Provide the [X, Y] coordinate of the cell's center where the given text is located.  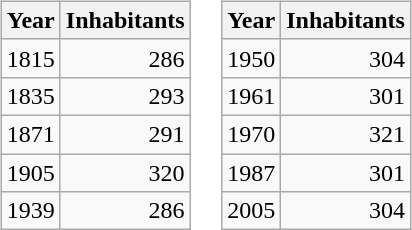
320 [125, 173]
1939 [30, 211]
1950 [252, 58]
1871 [30, 134]
1815 [30, 58]
2005 [252, 211]
1835 [30, 96]
1961 [252, 96]
291 [125, 134]
321 [346, 134]
1987 [252, 173]
1970 [252, 134]
1905 [30, 173]
293 [125, 96]
